Search for the cell housing the specified text and yield its [X, Y] center coordinate. 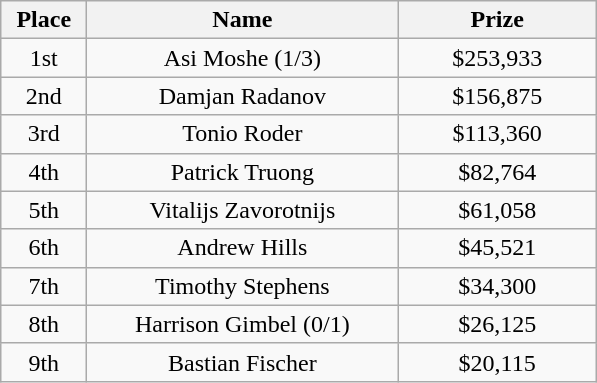
Patrick Truong [242, 172]
$253,933 [498, 58]
Bastian Fischer [242, 362]
$26,125 [498, 324]
Harrison Gimbel (0/1) [242, 324]
$34,300 [498, 286]
$20,115 [498, 362]
Tonio Roder [242, 134]
Andrew Hills [242, 248]
Asi Moshe (1/3) [242, 58]
6th [44, 248]
3rd [44, 134]
$82,764 [498, 172]
Timothy Stephens [242, 286]
$61,058 [498, 210]
4th [44, 172]
Place [44, 20]
Prize [498, 20]
8th [44, 324]
$113,360 [498, 134]
1st [44, 58]
2nd [44, 96]
Vitalijs Zavorotnijs [242, 210]
$45,521 [498, 248]
Damjan Radanov [242, 96]
7th [44, 286]
9th [44, 362]
5th [44, 210]
Name [242, 20]
$156,875 [498, 96]
